Search for the cell housing the specified text and yield its (x, y) center coordinate. 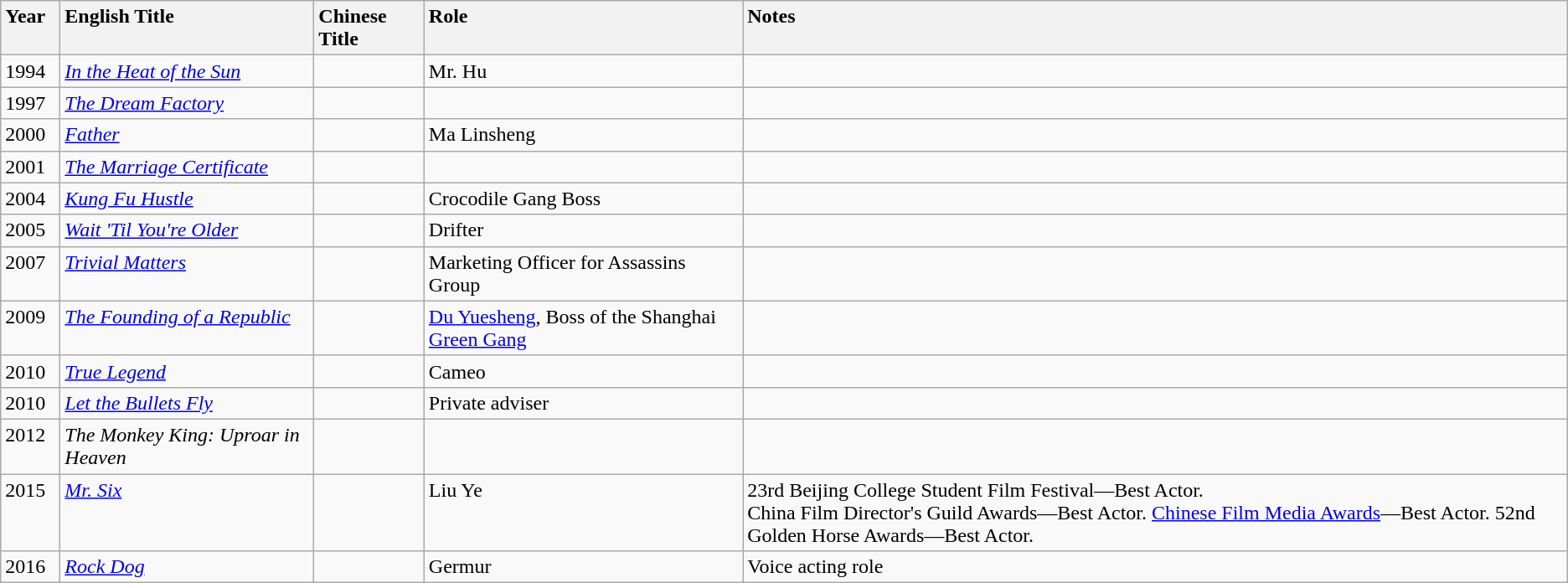
2004 (30, 199)
1994 (30, 71)
The Marriage Certificate (188, 167)
Chinese Title (369, 28)
English Title (188, 28)
Mr. Six (188, 513)
True Legend (188, 371)
Voice acting role (1156, 567)
2005 (30, 230)
Germur (583, 567)
2009 (30, 328)
The Monkey King: Uproar in Heaven (188, 446)
Wait 'Til You're Older (188, 230)
2016 (30, 567)
Trivial Matters (188, 273)
Liu Ye (583, 513)
The Dream Factory (188, 103)
Rock Dog (188, 567)
Marketing Officer for Assassins Group (583, 273)
Role (583, 28)
Crocodile Gang Boss (583, 199)
In the Heat of the Sun (188, 71)
1997 (30, 103)
Du Yuesheng, Boss of the Shanghai Green Gang (583, 328)
Father (188, 135)
Ma Linsheng (583, 135)
Year (30, 28)
2012 (30, 446)
Cameo (583, 371)
Drifter (583, 230)
2007 (30, 273)
2001 (30, 167)
Let the Bullets Fly (188, 403)
Kung Fu Hustle (188, 199)
Notes (1156, 28)
The Founding of a Republic (188, 328)
2000 (30, 135)
2015 (30, 513)
Mr. Hu (583, 71)
Private adviser (583, 403)
